Determine the (x, y) coordinate at the center of the cell enclosing the given text.  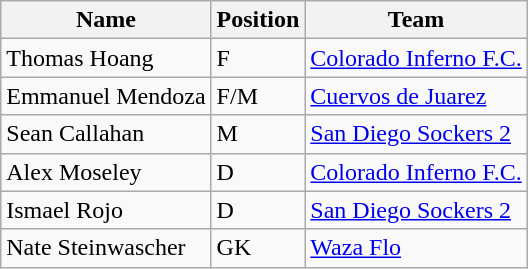
Nate Steinwascher (106, 248)
Cuervos de Juarez (416, 96)
Name (106, 20)
Emmanuel Mendoza (106, 96)
M (258, 134)
Thomas Hoang (106, 58)
Waza Flo (416, 248)
Position (258, 20)
Team (416, 20)
GK (258, 248)
Ismael Rojo (106, 210)
Alex Moseley (106, 172)
Sean Callahan (106, 134)
F/M (258, 96)
F (258, 58)
